Identify which cell holds the provided text, then report its [x, y] central coordinate. 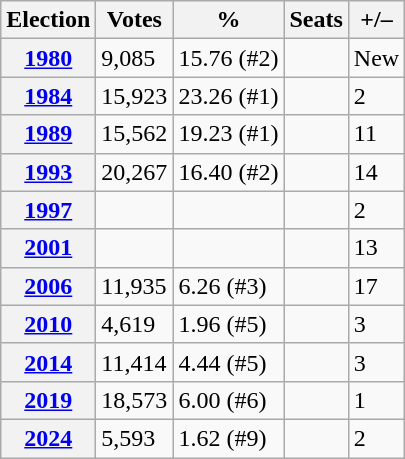
9,085 [134, 58]
16.40 (#2) [228, 172]
1984 [48, 96]
2006 [48, 286]
1993 [48, 172]
2024 [48, 438]
1 [376, 400]
17 [376, 286]
11,414 [134, 362]
19.23 (#1) [228, 134]
15,923 [134, 96]
2014 [48, 362]
20,267 [134, 172]
+/– [376, 20]
11,935 [134, 286]
1.96 (#5) [228, 324]
1989 [48, 134]
4,619 [134, 324]
6.00 (#6) [228, 400]
14 [376, 172]
Votes [134, 20]
Seats [316, 20]
15.76 (#2) [228, 58]
6.26 (#3) [228, 286]
11 [376, 134]
18,573 [134, 400]
2010 [48, 324]
2019 [48, 400]
New [376, 58]
Election [48, 20]
1.62 (#9) [228, 438]
4.44 (#5) [228, 362]
13 [376, 248]
% [228, 20]
1980 [48, 58]
1997 [48, 210]
5,593 [134, 438]
15,562 [134, 134]
23.26 (#1) [228, 96]
2001 [48, 248]
